For the text-containing cell, return its midpoint in (x, y) coordinate format. 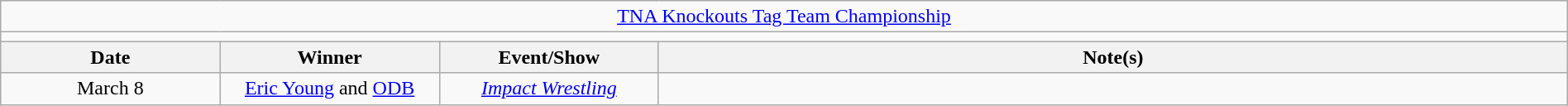
Eric Young and ODB (329, 89)
Impact Wrestling (549, 89)
Note(s) (1113, 57)
Date (111, 57)
Winner (329, 57)
Event/Show (549, 57)
March 8 (111, 89)
TNA Knockouts Tag Team Championship (784, 17)
